Locate the cell with the specified text and output its (X, Y) center coordinate. 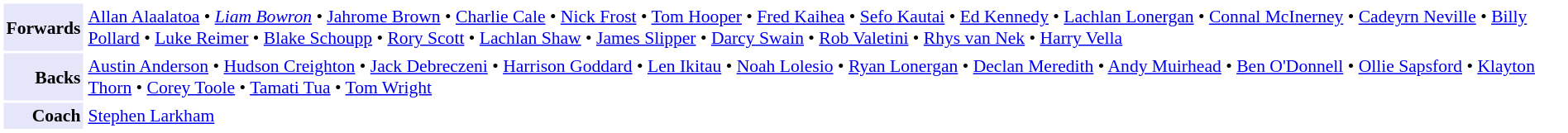
Forwards (43, 26)
Backs (43, 76)
Stephen Larkham (825, 116)
Coach (43, 116)
